For the text-containing cell, return its midpoint in (X, Y) coordinate format. 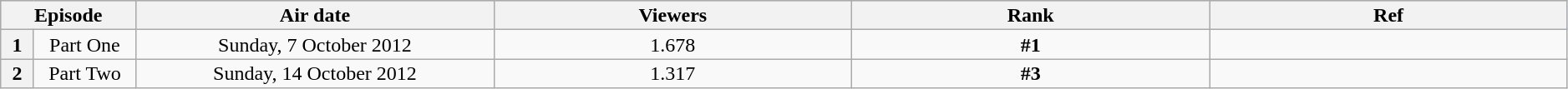
Episode (69, 15)
Sunday, 7 October 2012 (315, 45)
1.317 (672, 73)
Ref (1388, 15)
Rank (1030, 15)
#1 (1030, 45)
1 (17, 45)
Air date (315, 15)
Sunday, 14 October 2012 (315, 73)
Part Two (85, 73)
Viewers (672, 15)
2 (17, 73)
#3 (1030, 73)
1.678 (672, 45)
Part One (85, 45)
